Identify which cell holds the provided text, then report its (x, y) central coordinate. 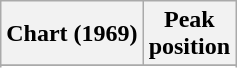
Chart (1969) (72, 34)
Peakposition (189, 34)
